Output the [x, y] coordinate of the center of the cell containing the given text.  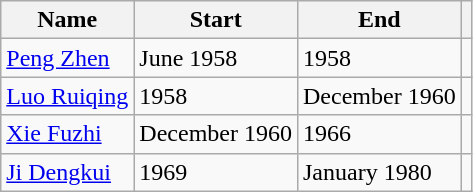
Luo Ruiqing [68, 96]
Xie Fuzhi [68, 134]
Start [216, 20]
January 1980 [379, 172]
June 1958 [216, 58]
1966 [379, 134]
Ji Dengkui [68, 172]
End [379, 20]
Name [68, 20]
1969 [216, 172]
Peng Zhen [68, 58]
